Output the (x, y) coordinate of the center of the cell containing the given text.  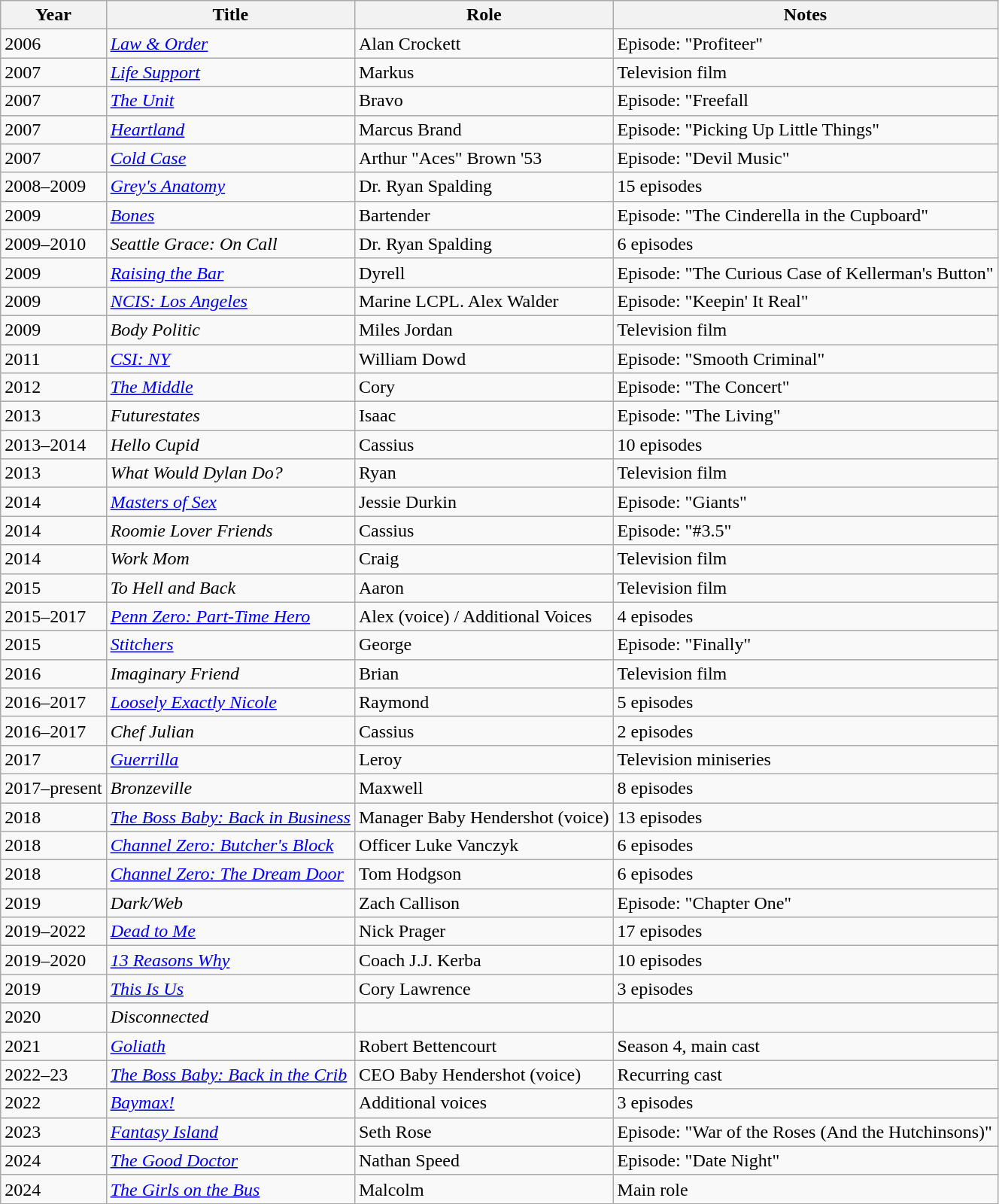
5 episodes (805, 702)
2022–23 (53, 1075)
Episode: "Picking Up Little Things" (805, 129)
2021 (53, 1046)
Chef Julian (230, 731)
Notes (805, 15)
Marine LCPL. Alex Walder (484, 301)
Guerrilla (230, 759)
Bartender (484, 215)
Hello Cupid (230, 445)
Maxwell (484, 788)
2011 (53, 359)
Seattle Grace: On Call (230, 244)
Episode: "War of the Roses (And the Hutchinsons)" (805, 1132)
The Middle (230, 388)
2008–2009 (53, 187)
Markus (484, 72)
Episode: "Freefall (805, 101)
Episode: "Finally" (805, 645)
The Boss Baby: Back in the Crib (230, 1075)
2009–2010 (53, 244)
Coach J.J. Kerba (484, 960)
Nick Prager (484, 932)
Channel Zero: The Dream Door (230, 874)
The Girls on the Bus (230, 1189)
2023 (53, 1132)
Manager Baby Hendershot (voice) (484, 816)
Malcolm (484, 1189)
13 episodes (805, 816)
Zach Callison (484, 903)
Television miniseries (805, 759)
Tom Hodgson (484, 874)
Season 4, main cast (805, 1046)
17 episodes (805, 932)
The Unit (230, 101)
Episode: "Chapter One" (805, 903)
2020 (53, 1017)
Recurring cast (805, 1075)
What Would Dylan Do? (230, 473)
To Hell and Back (230, 588)
Main role (805, 1189)
Futurestates (230, 416)
Role (484, 15)
2016 (53, 673)
Brian (484, 673)
Craig (484, 559)
Seth Rose (484, 1132)
Bronzeville (230, 788)
Arthur "Aces" Brown '53 (484, 158)
Channel Zero: Butcher's Block (230, 846)
Episode: "The Curious Case of Kellerman's Button" (805, 272)
CEO Baby Hendershot (voice) (484, 1075)
2006 (53, 44)
Work Mom (230, 559)
Cold Case (230, 158)
Robert Bettencourt (484, 1046)
Life Support (230, 72)
Cory (484, 388)
The Good Doctor (230, 1160)
Episode: "The Living" (805, 416)
Episode: "#3.5" (805, 531)
Alan Crockett (484, 44)
Baymax! (230, 1103)
The Boss Baby: Back in Business (230, 816)
Roomie Lover Friends (230, 531)
13 Reasons Why (230, 960)
4 episodes (805, 616)
Officer Luke Vanczyk (484, 846)
2012 (53, 388)
Raymond (484, 702)
Isaac (484, 416)
Leroy (484, 759)
Marcus Brand (484, 129)
2017 (53, 759)
Alex (voice) / Additional Voices (484, 616)
Bravo (484, 101)
Dyrell (484, 272)
Year (53, 15)
Episode: "Smooth Criminal" (805, 359)
NCIS: Los Angeles (230, 301)
Episode: "Giants" (805, 502)
Aaron (484, 588)
Additional voices (484, 1103)
Imaginary Friend (230, 673)
2015–2017 (53, 616)
2017–present (53, 788)
Grey's Anatomy (230, 187)
2019–2020 (53, 960)
Ryan (484, 473)
George (484, 645)
Masters of Sex (230, 502)
Episode: "Keepin' It Real" (805, 301)
Miles Jordan (484, 330)
Disconnected (230, 1017)
2013–2014 (53, 445)
CSI: NY (230, 359)
Goliath (230, 1046)
This Is Us (230, 989)
Cory Lawrence (484, 989)
Law & Order (230, 44)
Bones (230, 215)
Episode: "Devil Music" (805, 158)
Dead to Me (230, 932)
Dark/Web (230, 903)
Penn Zero: Part-Time Hero (230, 616)
Episode: "Profiteer" (805, 44)
15 episodes (805, 187)
2022 (53, 1103)
Fantasy Island (230, 1132)
Episode: "The Concert" (805, 388)
Nathan Speed (484, 1160)
William Dowd (484, 359)
2 episodes (805, 731)
Raising the Bar (230, 272)
Loosely Exactly Nicole (230, 702)
Title (230, 15)
8 episodes (805, 788)
Episode: "The Cinderella in the Cupboard" (805, 215)
Heartland (230, 129)
2019–2022 (53, 932)
Stitchers (230, 645)
Jessie Durkin (484, 502)
Episode: "Date Night" (805, 1160)
Body Politic (230, 330)
